Capture the cell that displays the provided text and extract its [X, Y] central coordinate. 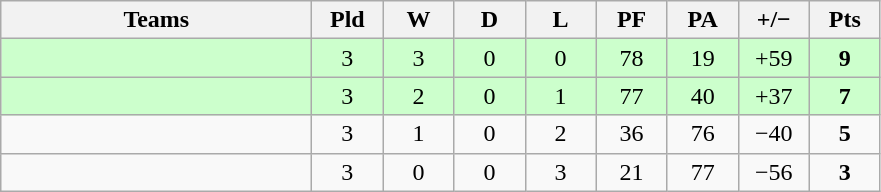
78 [632, 58]
40 [702, 96]
−40 [774, 134]
−56 [774, 172]
+/− [774, 20]
+59 [774, 58]
D [490, 20]
PA [702, 20]
7 [844, 96]
5 [844, 134]
Pts [844, 20]
76 [702, 134]
9 [844, 58]
21 [632, 172]
L [560, 20]
Teams [156, 20]
+37 [774, 96]
W [418, 20]
PF [632, 20]
36 [632, 134]
Pld [348, 20]
19 [702, 58]
